Output the [X, Y] coordinate of the center of the cell containing the given text.  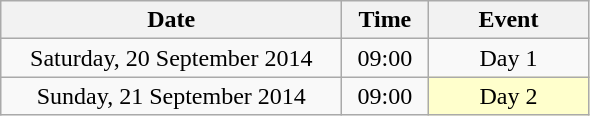
Day 2 [508, 96]
Event [508, 20]
Sunday, 21 September 2014 [172, 96]
Time [385, 20]
Day 1 [508, 58]
Date [172, 20]
Saturday, 20 September 2014 [172, 58]
